From the cell containing the given text, extract its center point as (x, y) coordinate. 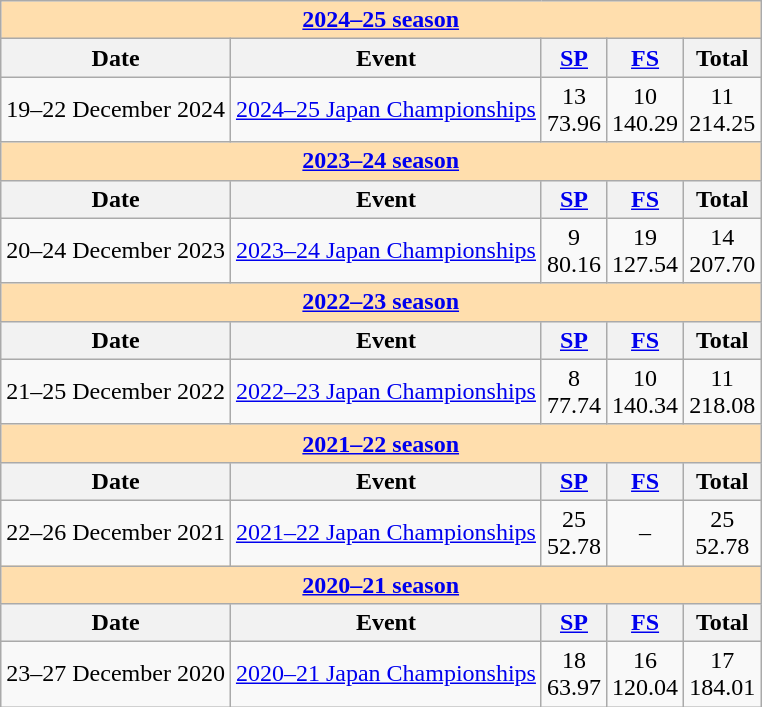
16 120.04 (646, 674)
11 214.25 (722, 110)
14 207.70 (722, 250)
18 63.97 (574, 674)
11 218.08 (722, 392)
2024–25 season (381, 20)
10 140.29 (646, 110)
13 73.96 (574, 110)
2023–24 season (381, 161)
8 77.74 (574, 392)
2024–25 Japan Championships (386, 110)
2023–24 Japan Championships (386, 250)
2020–21 Japan Championships (386, 674)
21–25 December 2022 (116, 392)
10 140.34 (646, 392)
2021–22 season (381, 443)
– (646, 532)
19 127.54 (646, 250)
22–26 December 2021 (116, 532)
17 184.01 (722, 674)
2021–22 Japan Championships (386, 532)
19–22 December 2024 (116, 110)
9 80.16 (574, 250)
20–24 December 2023 (116, 250)
2022–23 season (381, 302)
23–27 December 2020 (116, 674)
2022–23 Japan Championships (386, 392)
2020–21 season (381, 585)
